For the text-containing cell, return its midpoint in (X, Y) coordinate format. 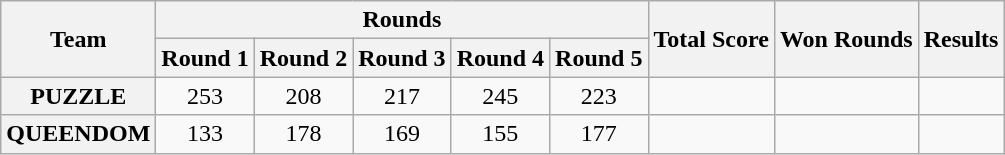
169 (402, 134)
Round 5 (599, 58)
Rounds (402, 20)
PUZZLE (78, 96)
Round 4 (500, 58)
Round 2 (303, 58)
217 (402, 96)
Round 3 (402, 58)
177 (599, 134)
Won Rounds (846, 39)
245 (500, 96)
Team (78, 39)
178 (303, 134)
QUEENDOM (78, 134)
253 (205, 96)
155 (500, 134)
223 (599, 96)
208 (303, 96)
133 (205, 134)
Round 1 (205, 58)
Results (961, 39)
Total Score (711, 39)
